Locate the cell with the specified text and output its (X, Y) center coordinate. 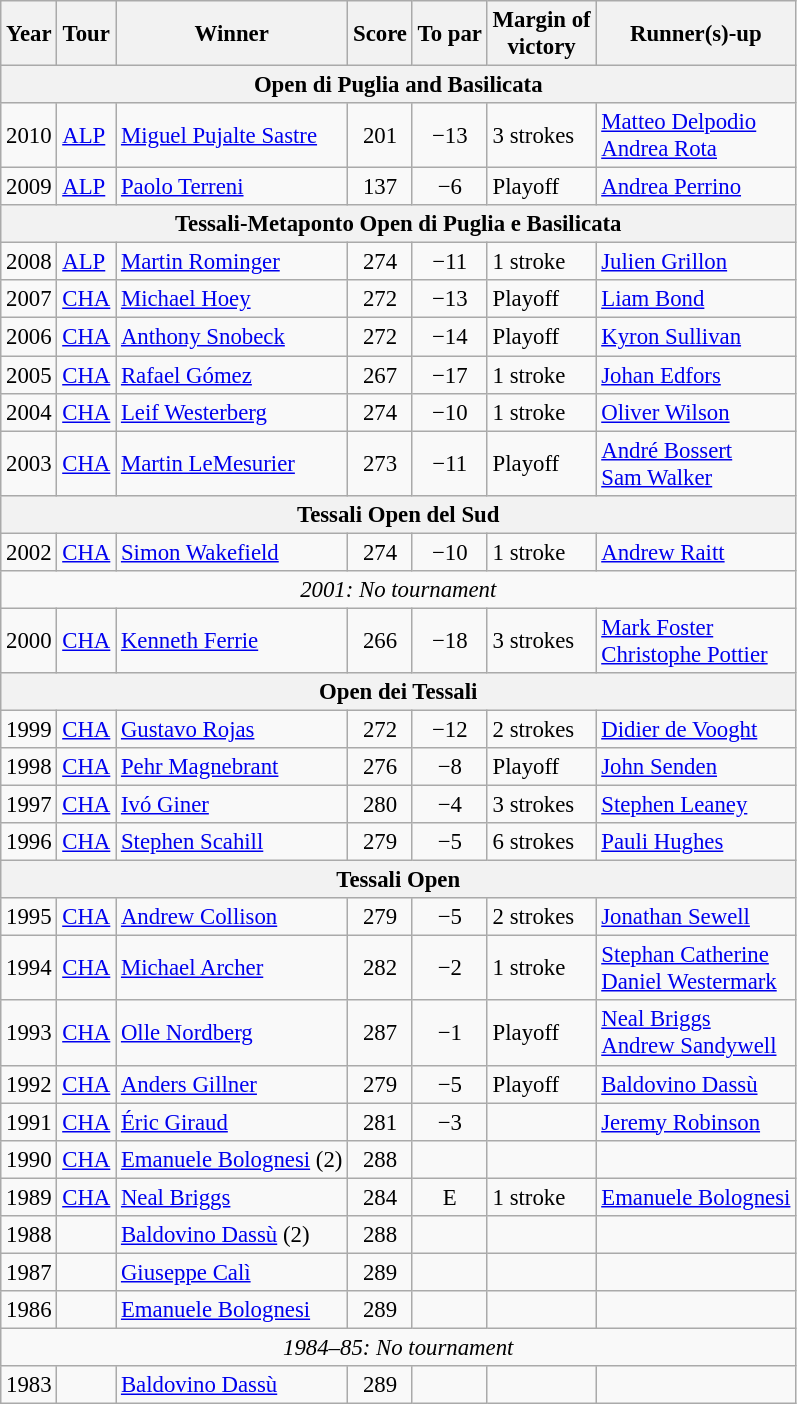
1988 (29, 1235)
Jeremy Robinson (696, 1122)
1987 (29, 1272)
Johan Edfors (696, 375)
280 (380, 805)
Andrew Raitt (696, 552)
1992 (29, 1084)
Rafael Gómez (232, 375)
2009 (29, 187)
1999 (29, 729)
267 (380, 375)
Martin LeMesurier (232, 464)
Open di Puglia and Basilicata (398, 85)
2006 (29, 337)
Michael Archer (232, 968)
Gustavo Rojas (232, 729)
2007 (29, 299)
1994 (29, 968)
Neal Briggs (232, 1197)
2002 (29, 552)
−14 (450, 337)
Margin ofvictory (542, 34)
287 (380, 1034)
281 (380, 1122)
Giuseppe Calì (232, 1272)
−3 (450, 1122)
Didier de Vooght (696, 729)
Andrew Collison (232, 917)
Tour (86, 34)
201 (380, 136)
Éric Giraud (232, 1122)
284 (380, 1197)
1984–85: No tournament (398, 1347)
E (450, 1197)
−4 (450, 805)
1998 (29, 767)
2005 (29, 375)
Jonathan Sewell (696, 917)
Liam Bond (696, 299)
1990 (29, 1159)
−18 (450, 640)
2008 (29, 262)
John Senden (696, 767)
1993 (29, 1034)
282 (380, 968)
Score (380, 34)
1991 (29, 1122)
2001: No tournament (398, 590)
Leif Westerberg (232, 412)
−8 (450, 767)
Stephen Leaney (696, 805)
Anthony Snobeck (232, 337)
Oliver Wilson (696, 412)
−17 (450, 375)
1986 (29, 1310)
To par (450, 34)
2003 (29, 464)
Pauli Hughes (696, 842)
André Bossert Sam Walker (696, 464)
Stephan Catherine Daniel Westermark (696, 968)
Michael Hoey (232, 299)
Baldovino Dassù (2) (232, 1235)
Martin Rominger (232, 262)
Miguel Pujalte Sastre (232, 136)
−1 (450, 1034)
Neal Briggs Andrew Sandywell (696, 1034)
Ivó Giner (232, 805)
Anders Gillner (232, 1084)
−6 (450, 187)
Stephen Scahill (232, 842)
Open dei Tessali (398, 692)
1997 (29, 805)
Julien Grillon (696, 262)
2010 (29, 136)
Tessali-Metaponto Open di Puglia e Basilicata (398, 224)
2004 (29, 412)
1983 (29, 1385)
Pehr Magnebrant (232, 767)
Year (29, 34)
1989 (29, 1197)
Andrea Perrino (696, 187)
Kenneth Ferrie (232, 640)
6 strokes (542, 842)
2000 (29, 640)
276 (380, 767)
Tessali Open (398, 880)
Runner(s)-up (696, 34)
Emanuele Bolognesi (2) (232, 1159)
Simon Wakefield (232, 552)
266 (380, 640)
1996 (29, 842)
Olle Nordberg (232, 1034)
Mark Foster Christophe Pottier (696, 640)
Matteo Delpodio Andrea Rota (696, 136)
Paolo Terreni (232, 187)
273 (380, 464)
−12 (450, 729)
−2 (450, 968)
137 (380, 187)
1995 (29, 917)
Kyron Sullivan (696, 337)
Tessali Open del Sud (398, 514)
Winner (232, 34)
